Extract the (x, y) coordinate from the center of the cell holding the provided text.  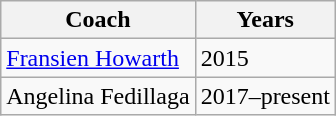
2015 (265, 58)
Coach (98, 20)
Fransien Howarth (98, 58)
Years (265, 20)
2017–present (265, 96)
Angelina Fedillaga (98, 96)
